Scan for the cell matching the given text and deliver its [x, y] coordinate at center. 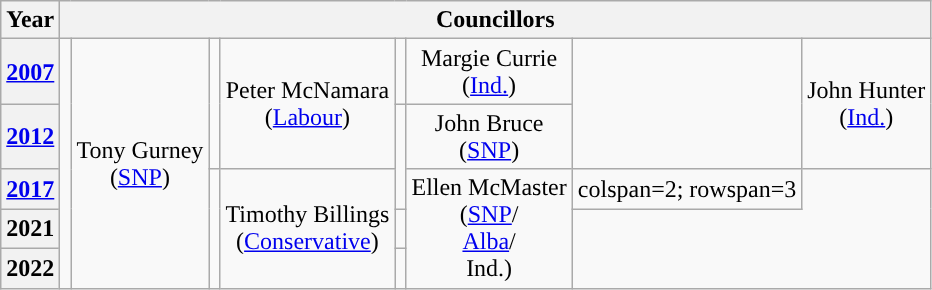
John Bruce(SNP) [489, 136]
Peter McNamara(Labour) [308, 104]
2012 [30, 136]
Tony Gurney(SNP) [140, 164]
2017 [30, 189]
Timothy Billings(Conservative) [308, 228]
Year [30, 20]
Ellen McMaster(SNP/Alba/Ind.) [489, 228]
2022 [30, 268]
Councillors [496, 20]
John Hunter(Ind.) [866, 104]
2021 [30, 229]
2007 [30, 72]
colspan=2; rowspan=3 [686, 189]
Margie Currie(Ind.) [489, 72]
